For the text-containing cell, return its midpoint in (X, Y) coordinate format. 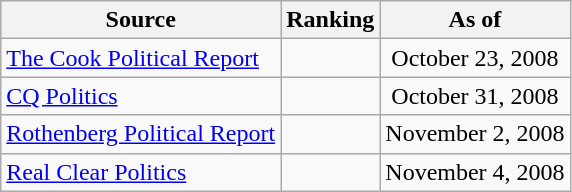
Ranking (330, 20)
Source (141, 20)
November 2, 2008 (475, 134)
October 23, 2008 (475, 58)
Rothenberg Political Report (141, 134)
The Cook Political Report (141, 58)
November 4, 2008 (475, 172)
As of (475, 20)
Real Clear Politics (141, 172)
October 31, 2008 (475, 96)
CQ Politics (141, 96)
